Detect which cell encompasses the target text, then output its (x, y) center coordinate. 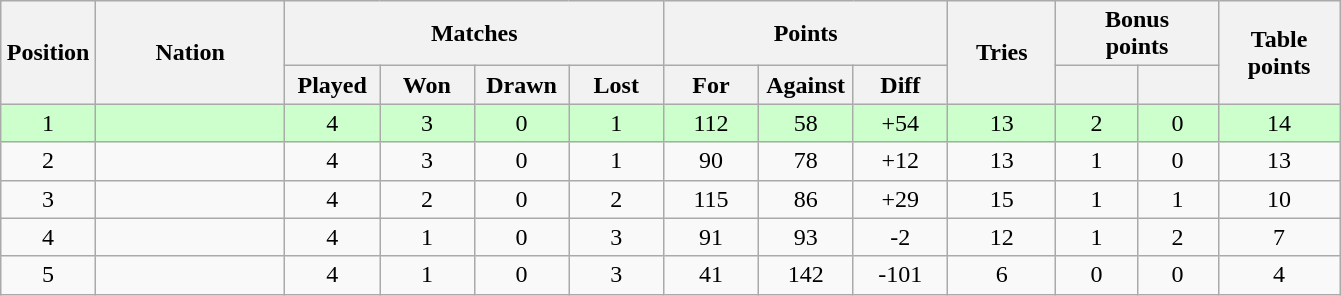
Against (806, 85)
Lost (616, 85)
Position (48, 52)
Bonuspoints (1137, 34)
58 (806, 123)
91 (712, 237)
15 (1002, 199)
Tablepoints (1279, 52)
142 (806, 275)
+12 (900, 161)
Won (428, 85)
86 (806, 199)
Diff (900, 85)
10 (1279, 199)
-101 (900, 275)
12 (1002, 237)
41 (712, 275)
78 (806, 161)
112 (712, 123)
5 (48, 275)
115 (712, 199)
+29 (900, 199)
-2 (900, 237)
Drawn (522, 85)
90 (712, 161)
Tries (1002, 52)
For (712, 85)
Matches (474, 34)
Points (806, 34)
+54 (900, 123)
14 (1279, 123)
Played (332, 85)
7 (1279, 237)
93 (806, 237)
Nation (190, 52)
6 (1002, 275)
